Locate the cell with the specified text and output its [x, y] center coordinate. 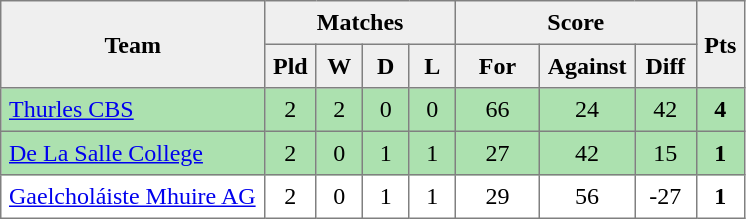
66 [497, 110]
Thurles CBS [133, 110]
Diff [666, 66]
-27 [666, 197]
Team [133, 44]
15 [666, 153]
27 [497, 153]
Pts [720, 44]
L [432, 66]
Gaelcholáiste Mhuire AG [133, 197]
De La Salle College [133, 153]
4 [720, 110]
W [339, 66]
56 [586, 197]
D [385, 66]
Against [586, 66]
24 [586, 110]
Pld [290, 66]
For [497, 66]
Score [576, 23]
29 [497, 197]
Matches [360, 23]
